Provide the (x, y) coordinate of the cell's center where the given text is located.  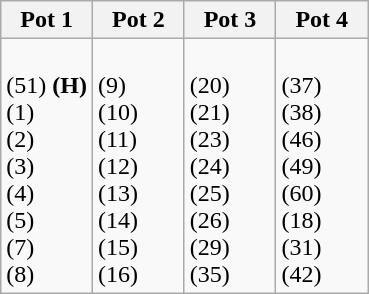
Pot 4 (322, 20)
(37) (38) (46) (49) (60) (18) (31) (42) (322, 166)
(51) (H) (1) (2) (3) (4) (5) (7) (8) (47, 166)
Pot 3 (230, 20)
(9) (10) (11) (12) (13) (14) (15) (16) (138, 166)
Pot 1 (47, 20)
Pot 2 (138, 20)
(20) (21) (23) (24) (25) (26) (29) (35) (230, 166)
